Extract the (x, y) coordinate from the center of the cell holding the provided text.  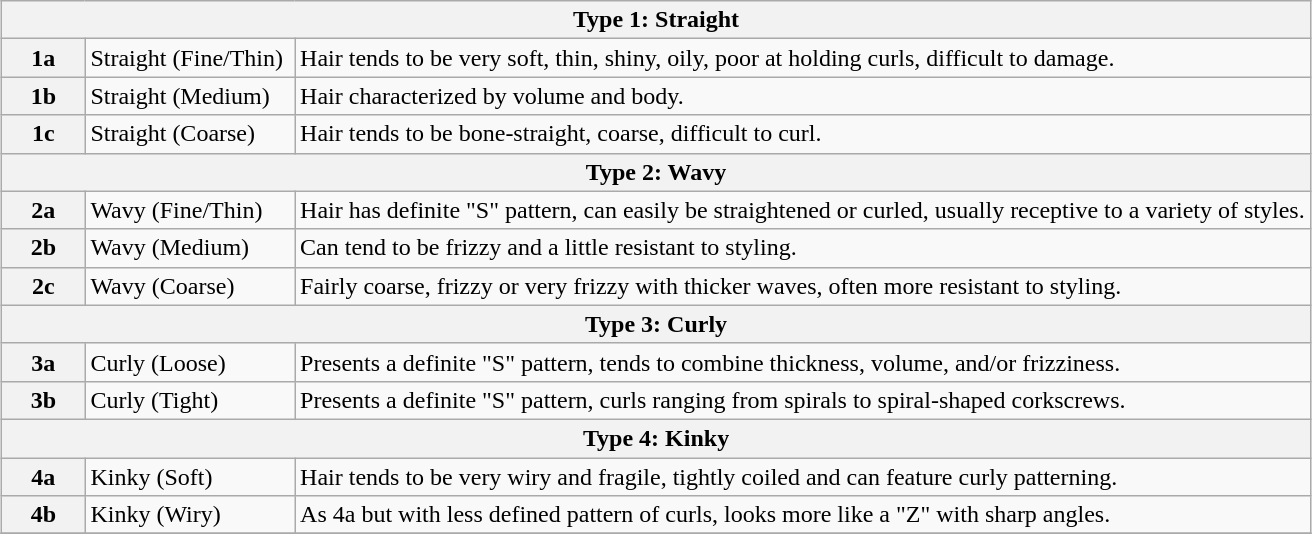
1b (44, 96)
Kinky (Soft) (190, 477)
Straight (Coarse) (190, 134)
Straight (Medium) (190, 96)
3a (44, 362)
Type 3: Curly (656, 324)
Type 1: Straight (656, 20)
3b (44, 400)
Presents a definite "S" pattern, tends to combine thickness, volume, and/or frizziness. (803, 362)
1c (44, 134)
4b (44, 515)
Type 2: Wavy (656, 172)
As 4a but with less defined pattern of curls, looks more like a "Z" with sharp angles. (803, 515)
Hair has definite "S" pattern, can easily be straightened or curled, usually receptive to a variety of styles. (803, 210)
Kinky (Wiry) (190, 515)
Hair tends to be bone-straight, coarse, difficult to curl. (803, 134)
Curly (Tight) (190, 400)
Wavy (Coarse) (190, 286)
Type 4: Kinky (656, 438)
Hair characterized by volume and body. (803, 96)
Hair tends to be very soft, thin, shiny, oily, poor at holding curls, difficult to damage. (803, 58)
2c (44, 286)
4a (44, 477)
1a (44, 58)
Can tend to be frizzy and a little resistant to styling. (803, 248)
Curly (Loose) (190, 362)
Wavy (Medium) (190, 248)
Presents a definite "S" pattern, curls ranging from spirals to spiral-shaped corkscrews. (803, 400)
Hair tends to be very wiry and fragile, tightly coiled and can feature curly patterning. (803, 477)
Wavy (Fine/Thin) (190, 210)
2a (44, 210)
Straight (Fine/Thin) (190, 58)
Fairly coarse, frizzy or very frizzy with thicker waves, often more resistant to styling. (803, 286)
2b (44, 248)
